Output the (x, y) coordinate of the center of the cell containing the given text.  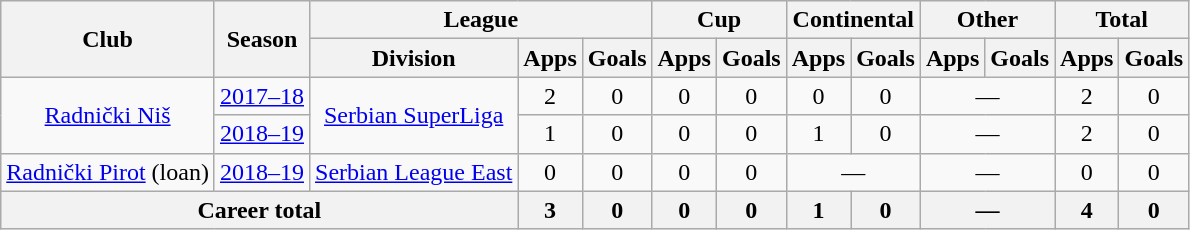
Division (414, 58)
League (481, 20)
Continental (853, 20)
Cup (719, 20)
2017–18 (262, 96)
Serbian SuperLiga (414, 115)
Season (262, 39)
Radnički Pirot (loan) (108, 172)
3 (550, 210)
Club (108, 39)
Other (987, 20)
4 (1087, 210)
Career total (260, 210)
Radnički Niš (108, 115)
Total (1122, 20)
Serbian League East (414, 172)
